Search for the cell housing the specified text and yield its [x, y] center coordinate. 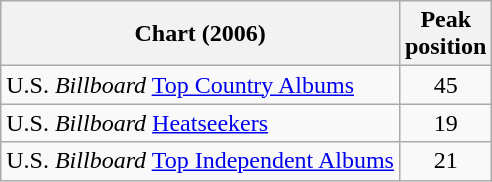
U.S. Billboard Heatseekers [200, 123]
19 [445, 123]
Chart (2006) [200, 34]
Peakposition [445, 34]
U.S. Billboard Top Country Albums [200, 85]
21 [445, 161]
U.S. Billboard Top Independent Albums [200, 161]
45 [445, 85]
